Extract the [X, Y] coordinate from the center of the cell holding the provided text.  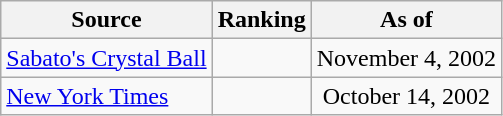
Sabato's Crystal Ball [106, 58]
Ranking [262, 20]
Source [106, 20]
As of [406, 20]
October 14, 2002 [406, 96]
New York Times [106, 96]
November 4, 2002 [406, 58]
